Determine the (X, Y) coordinate at the center of the cell enclosing the given text.  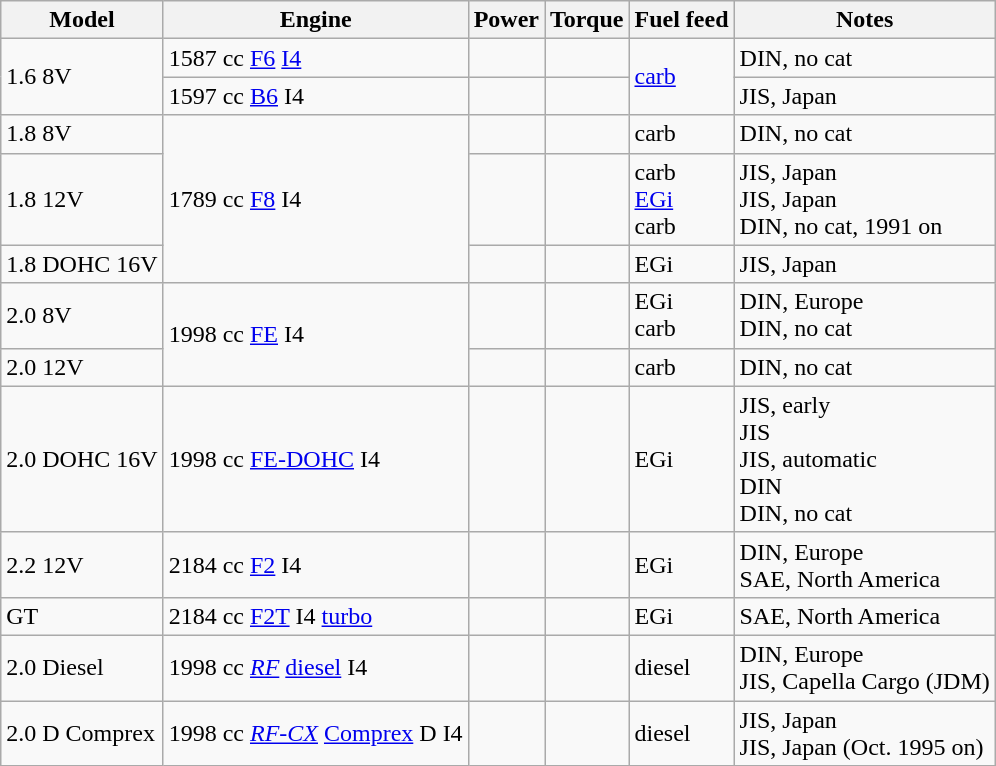
Power (506, 20)
JIS, JapanJIS, JapanDIN, no cat, 1991 on (864, 199)
GT (82, 616)
DIN, EuropeDIN, no cat (864, 316)
2.0 8V (82, 316)
Engine (316, 20)
1.8 12V (82, 199)
2.0 12V (82, 367)
DIN, EuropeJIS, Capella Cargo (JDM) (864, 668)
Model (82, 20)
2.0 D Comprex (82, 732)
1998 cc FE-DOHC I4 (316, 459)
2.0 DOHC 16V (82, 459)
2184 cc F2 I4 (316, 564)
2.0 Diesel (82, 668)
1.8 8V (82, 134)
1998 cc RF diesel I4 (316, 668)
Torque (587, 20)
EGicarb (682, 316)
1597 cc B6 I4 (316, 96)
DIN, EuropeSAE, North America (864, 564)
JIS, earlyJISJIS, automaticDINDIN, no cat (864, 459)
SAE, North America (864, 616)
1587 cc F6 I4 (316, 58)
1.6 8V (82, 77)
Fuel feed (682, 20)
2184 cc F2T I4 turbo (316, 616)
2.2 12V (82, 564)
1.8 DOHC 16V (82, 264)
1998 cc FE I4 (316, 334)
carbEGicarb (682, 199)
1998 cc RF-CX Comprex D I4 (316, 732)
Notes (864, 20)
1789 cc F8 I4 (316, 199)
JIS, JapanJIS, Japan (Oct. 1995 on) (864, 732)
